Output the [X, Y] coordinate of the center of the cell containing the given text.  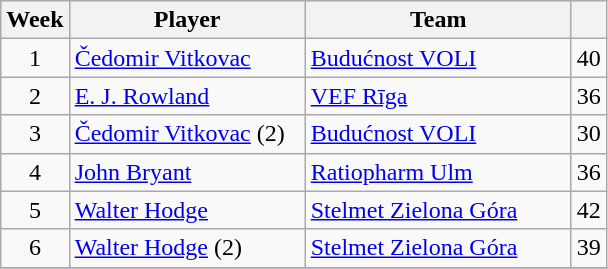
Walter Hodge [187, 210]
5 [35, 210]
Ratiopharm Ulm [438, 172]
Week [35, 20]
Čedomir Vitkovac (2) [187, 134]
42 [588, 210]
VEF Rīga [438, 96]
1 [35, 58]
Čedomir Vitkovac [187, 58]
30 [588, 134]
Team [438, 20]
E. J. Rowland [187, 96]
Walter Hodge (2) [187, 248]
4 [35, 172]
2 [35, 96]
Player [187, 20]
40 [588, 58]
6 [35, 248]
John Bryant [187, 172]
39 [588, 248]
3 [35, 134]
